Determine the [x, y] coordinate at the center of the cell enclosing the given text.  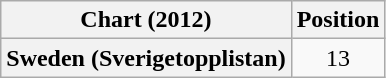
13 [338, 58]
Sweden (Sverigetopplistan) [146, 58]
Position [338, 20]
Chart (2012) [146, 20]
